Pinpoint the cell where the given text exists, returning its (x, y) midpoint coordinate. 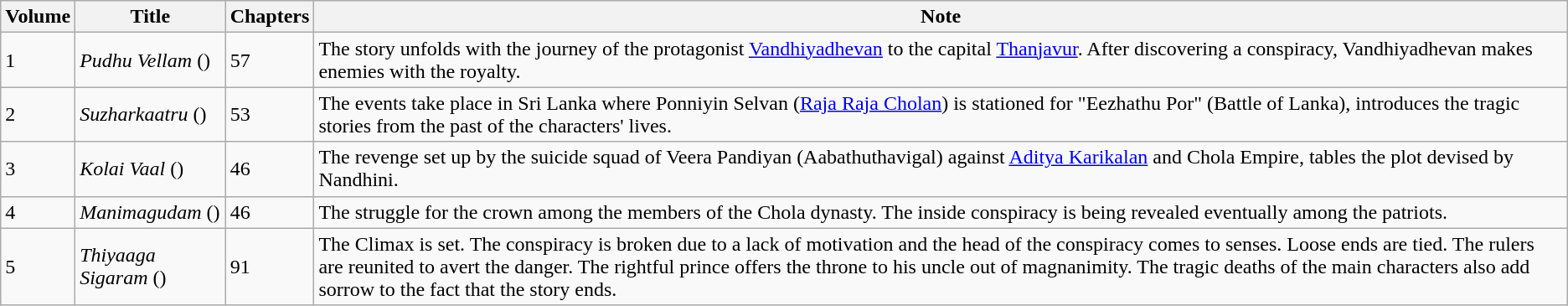
2 (39, 114)
Volume (39, 17)
Note (941, 17)
Title (151, 17)
57 (270, 60)
91 (270, 267)
4 (39, 212)
Chapters (270, 17)
The struggle for the crown among the members of the Chola dynasty. The inside conspiracy is being revealed eventually among the patriots. (941, 212)
1 (39, 60)
Suzharkaatru () (151, 114)
Thiyaaga Sigaram () (151, 267)
53 (270, 114)
Manimagudam () (151, 212)
Kolai Vaal () (151, 169)
5 (39, 267)
Pudhu Vellam () (151, 60)
3 (39, 169)
